For the text-containing cell, return its midpoint in [X, Y] coordinate format. 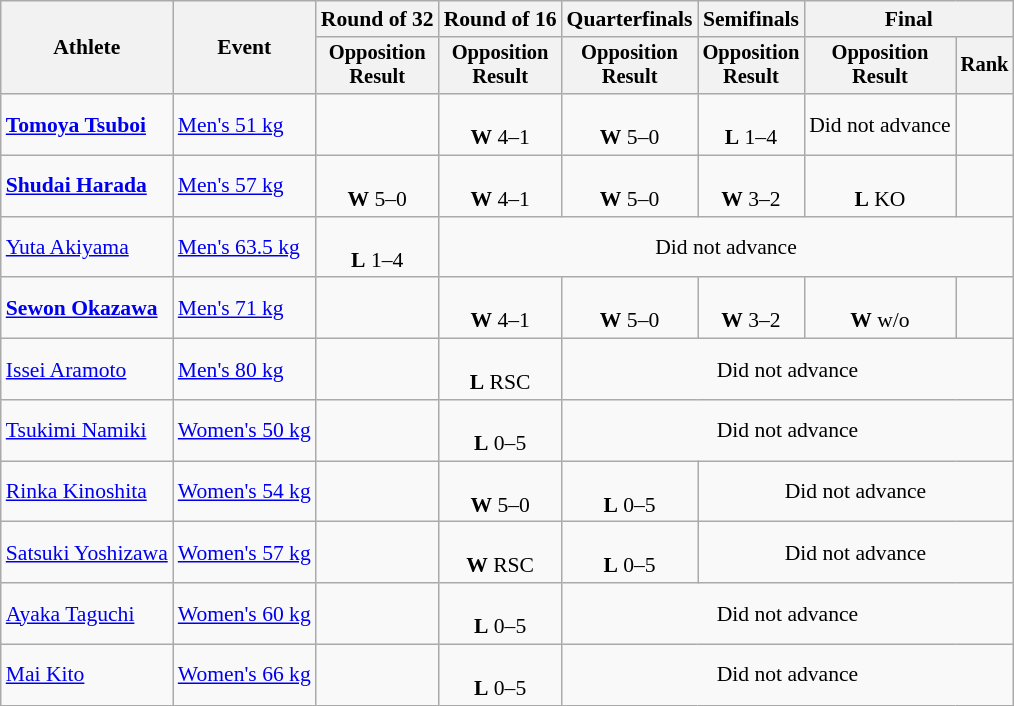
Round of 32 [378, 19]
Rank [985, 66]
Mai Kito [87, 676]
Quarterfinals [630, 19]
Women's 66 kg [244, 676]
Men's 51 kg [244, 124]
Women's 57 kg [244, 552]
Men's 63.5 kg [244, 248]
Yuta Akiyama [87, 248]
Final [908, 19]
L KO [880, 186]
Ayaka Taguchi [87, 614]
Satsuki Yoshizawa [87, 552]
Men's 80 kg [244, 370]
Men's 57 kg [244, 186]
Rinka Kinoshita [87, 492]
Sewon Okazawa [87, 308]
Shudai Harada [87, 186]
Tomoya Tsuboi [87, 124]
Tsukimi Namiki [87, 430]
Men's 71 kg [244, 308]
Round of 16 [500, 19]
W RSC [500, 552]
W w/o [880, 308]
Semifinals [752, 19]
Event [244, 48]
Women's 50 kg [244, 430]
Athlete [87, 48]
Women's 60 kg [244, 614]
Women's 54 kg [244, 492]
L RSC [500, 370]
Issei Aramoto [87, 370]
